Identify which cell holds the provided text, then report its (X, Y) central coordinate. 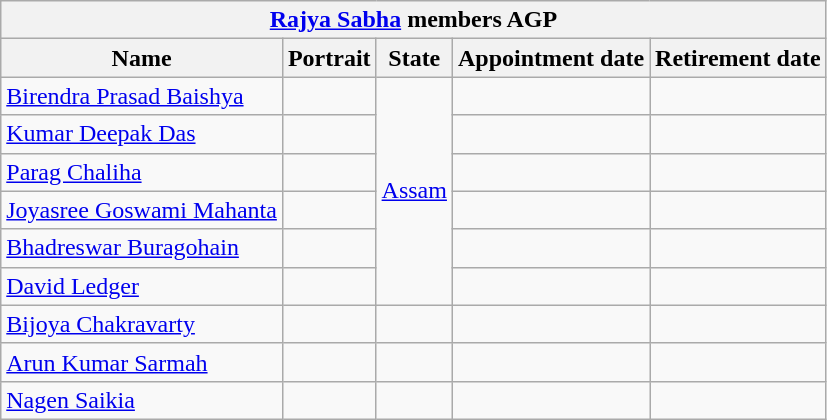
State (414, 58)
Bijoya Chakravarty (142, 324)
Joyasree Goswami Mahanta (142, 210)
Portrait (329, 58)
Rajya Sabha members AGP (414, 20)
Name (142, 58)
Parag Chaliha (142, 172)
Appointment date (550, 58)
David Ledger (142, 286)
Assam (414, 191)
Kumar Deepak Das (142, 134)
Nagen Saikia (142, 400)
Bhadreswar Buragohain (142, 248)
Arun Kumar Sarmah (142, 362)
Retirement date (738, 58)
Birendra Prasad Baishya (142, 96)
